Output the (x, y) coordinate of the center of the cell containing the given text.  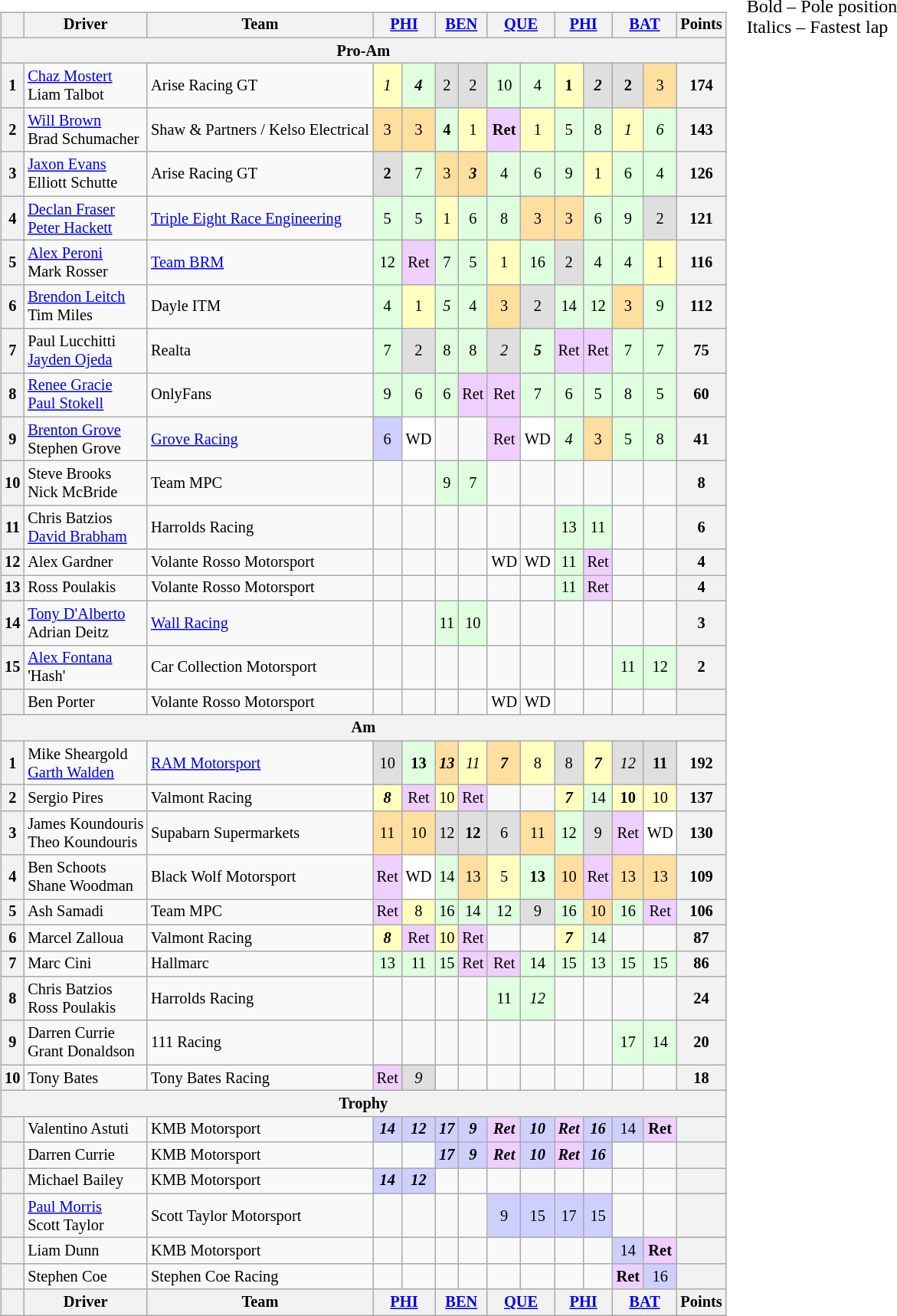
60 (701, 395)
116 (701, 263)
Declan Fraser Peter Hackett (86, 218)
86 (701, 964)
143 (701, 130)
OnlyFans (260, 395)
18 (701, 1078)
24 (701, 999)
20 (701, 1043)
Valentino Astuti (86, 1129)
Ash Samadi (86, 912)
Brendon Leitch Tim Miles (86, 306)
Team BRM (260, 263)
Scott Taylor Motorsport (260, 1216)
Ben Porter (86, 702)
Marcel Zalloua (86, 938)
RAM Motorsport (260, 763)
Am (363, 728)
109 (701, 877)
Renee Gracie Paul Stokell (86, 395)
Michael Bailey (86, 1181)
Darren Currie Grant Donaldson (86, 1043)
174 (701, 86)
Trophy (363, 1104)
Stephen Coe Racing (260, 1277)
Alex Gardner (86, 562)
137 (701, 798)
Pro-Am (363, 51)
126 (701, 174)
130 (701, 833)
Car Collection Motorsport (260, 667)
Ross Poulakis (86, 588)
Black Wolf Motorsport (260, 877)
121 (701, 218)
Supabarn Supermarkets (260, 833)
Paul Lucchitti Jayden Ojeda (86, 351)
Chaz Mostert Liam Talbot (86, 86)
75 (701, 351)
Liam Dunn (86, 1251)
James Koundouris Theo Koundouris (86, 833)
Hallmarc (260, 964)
Paul Morris Scott Taylor (86, 1216)
Jaxon Evans Elliott Schutte (86, 174)
Triple Eight Race Engineering (260, 218)
Chris Batzios David Brabham (86, 528)
Ben Schoots Shane Woodman (86, 877)
Stephen Coe (86, 1277)
192 (701, 763)
Wall Racing (260, 623)
Brenton Grove Stephen Grove (86, 439)
Tony Bates Racing (260, 1078)
Marc Cini (86, 964)
Chris Batzios Ross Poulakis (86, 999)
Alex Fontana 'Hash' (86, 667)
Realta (260, 351)
Steve Brooks Nick McBride (86, 483)
Shaw & Partners / Kelso Electrical (260, 130)
Tony D'Alberto Adrian Deitz (86, 623)
Alex Peroni Mark Rosser (86, 263)
87 (701, 938)
112 (701, 306)
41 (701, 439)
Dayle ITM (260, 306)
Mike Sheargold Garth Walden (86, 763)
111 Racing (260, 1043)
Darren Currie (86, 1155)
Tony Bates (86, 1078)
Will Brown Brad Schumacher (86, 130)
Grove Racing (260, 439)
106 (701, 912)
Sergio Pires (86, 798)
